Search for the cell housing the specified text and yield its [X, Y] center coordinate. 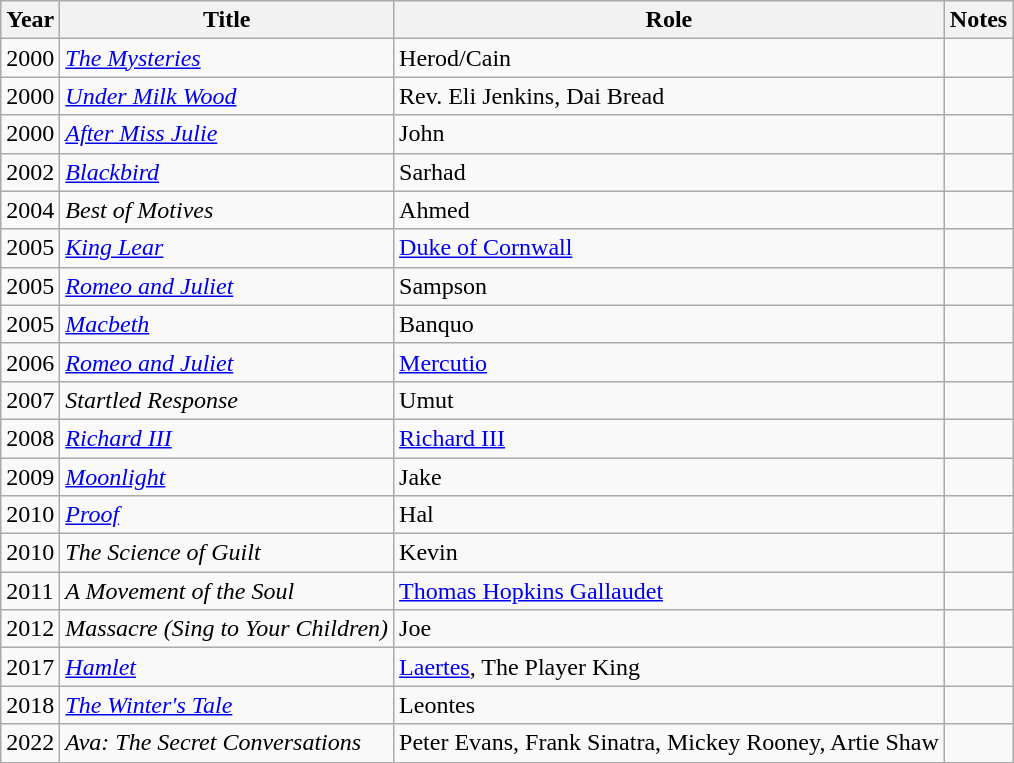
Thomas Hopkins Gallaudet [670, 591]
A Movement of the Soul [227, 591]
Rev. Eli Jenkins, Dai Bread [670, 96]
Mercutio [670, 362]
2004 [30, 210]
2017 [30, 667]
2011 [30, 591]
Duke of Cornwall [670, 248]
Macbeth [227, 324]
2002 [30, 172]
Peter Evans, Frank Sinatra, Mickey Rooney, Artie Shaw [670, 743]
Under Milk Wood [227, 96]
Startled Response [227, 400]
Role [670, 20]
The Science of Guilt [227, 553]
John [670, 134]
2018 [30, 705]
Ahmed [670, 210]
Title [227, 20]
2006 [30, 362]
Notes [978, 20]
The Mysteries [227, 58]
Blackbird [227, 172]
2007 [30, 400]
Hamlet [227, 667]
2022 [30, 743]
2009 [30, 477]
Jake [670, 477]
Banquo [670, 324]
After Miss Julie [227, 134]
King Lear [227, 248]
Sarhad [670, 172]
Sampson [670, 286]
Kevin [670, 553]
Proof [227, 515]
Herod/Cain [670, 58]
Best of Motives [227, 210]
Leontes [670, 705]
2012 [30, 629]
Ava: The Secret Conversations [227, 743]
Moonlight [227, 477]
The Winter's Tale [227, 705]
Laertes, The Player King [670, 667]
Year [30, 20]
Joe [670, 629]
Massacre (Sing to Your Children) [227, 629]
2008 [30, 438]
Umut [670, 400]
Hal [670, 515]
